Search for the cell housing the specified text and yield its [X, Y] center coordinate. 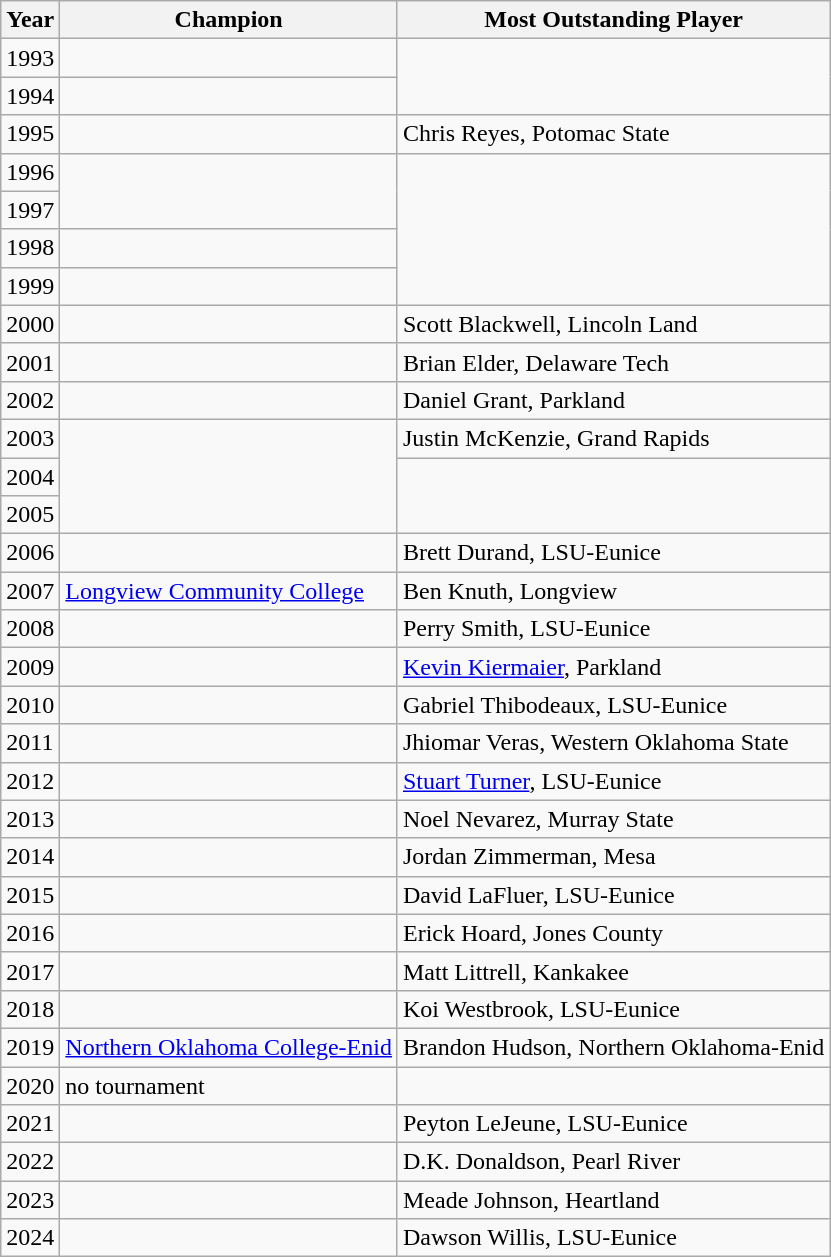
Noel Nevarez, Murray State [613, 819]
2011 [30, 743]
Kevin Kiermaier, Parkland [613, 667]
Dawson Willis, LSU-Eunice [613, 1238]
2013 [30, 819]
Year [30, 20]
2023 [30, 1200]
2012 [30, 781]
1994 [30, 96]
no tournament [229, 1085]
2022 [30, 1162]
1997 [30, 210]
Brandon Hudson, Northern Oklahoma-Enid [613, 1047]
Most Outstanding Player [613, 20]
2000 [30, 324]
Matt Littrell, Kankakee [613, 971]
2005 [30, 515]
Erick Hoard, Jones County [613, 933]
2020 [30, 1085]
2002 [30, 400]
Justin McKenzie, Grand Rapids [613, 438]
2017 [30, 971]
2006 [30, 553]
2010 [30, 705]
Meade Johnson, Heartland [613, 1200]
2024 [30, 1238]
Daniel Grant, Parkland [613, 400]
Brett Durand, LSU-Eunice [613, 553]
Northern Oklahoma College-Enid [229, 1047]
Jhiomar Veras, Western Oklahoma State [613, 743]
2019 [30, 1047]
1999 [30, 286]
Brian Elder, Delaware Tech [613, 362]
Chris Reyes, Potomac State [613, 134]
Koi Westbrook, LSU-Eunice [613, 1009]
2016 [30, 933]
2014 [30, 857]
David LaFluer, LSU-Eunice [613, 895]
2008 [30, 629]
Ben Knuth, Longview [613, 591]
2003 [30, 438]
Jordan Zimmerman, Mesa [613, 857]
2001 [30, 362]
Stuart Turner, LSU-Eunice [613, 781]
Champion [229, 20]
2004 [30, 477]
2009 [30, 667]
1993 [30, 58]
Perry Smith, LSU-Eunice [613, 629]
Peyton LeJeune, LSU-Eunice [613, 1124]
Gabriel Thibodeaux, LSU-Eunice [613, 705]
D.K. Donaldson, Pearl River [613, 1162]
1996 [30, 172]
1995 [30, 134]
Longview Community College [229, 591]
2021 [30, 1124]
1998 [30, 248]
2018 [30, 1009]
Scott Blackwell, Lincoln Land [613, 324]
2015 [30, 895]
2007 [30, 591]
